Pinpoint the cell where the given text exists, returning its [X, Y] midpoint coordinate. 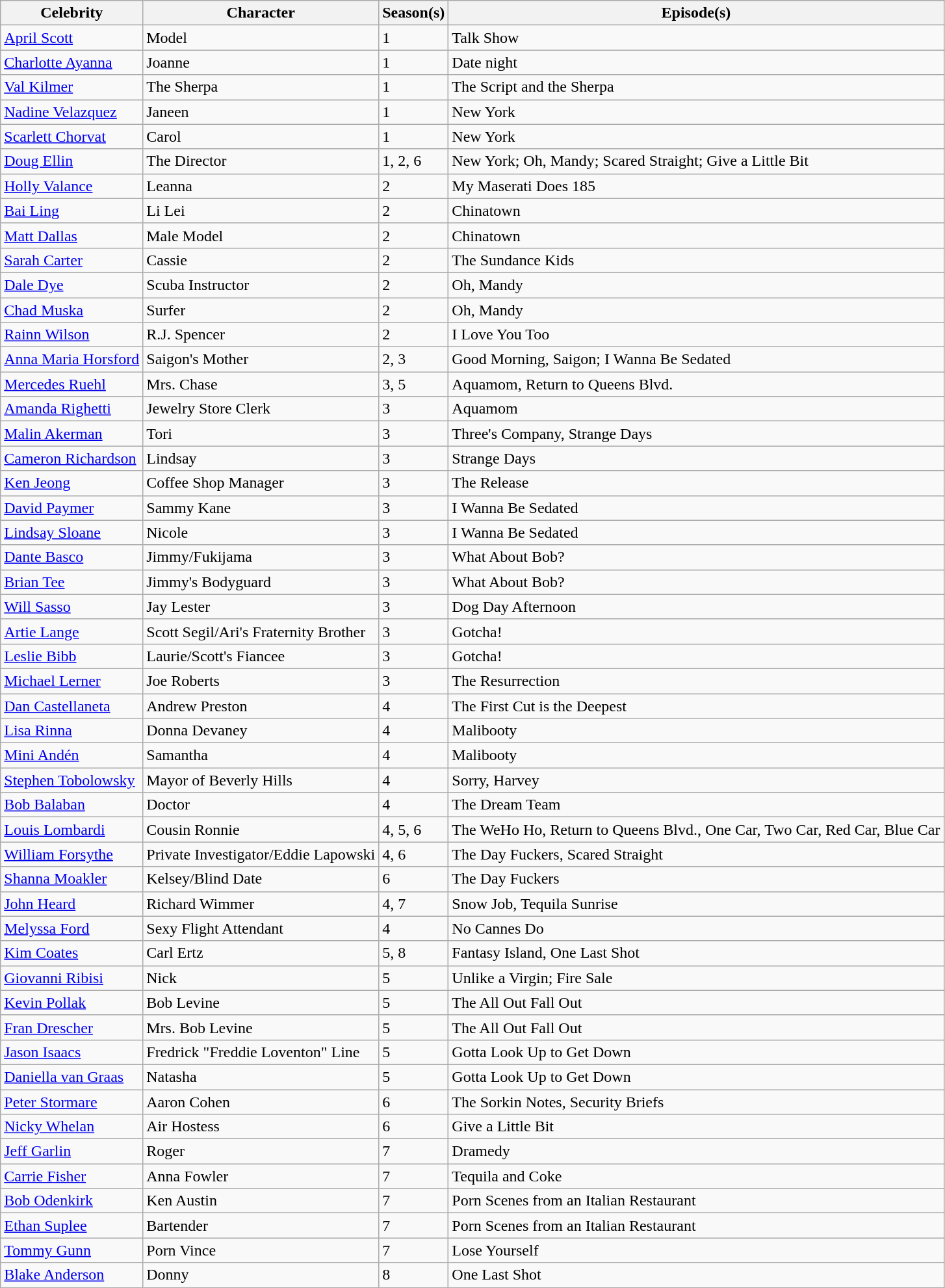
Scuba Instructor [261, 285]
Melyssa Ford [71, 928]
Jeff Garlin [71, 1151]
The Dream Team [696, 805]
Mayor of Beverly Hills [261, 780]
Li Lei [261, 211]
Shanna Moakler [71, 879]
Joe Roberts [261, 681]
Ken Austin [261, 1201]
Aquamom [696, 409]
Jewelry Store Clerk [261, 409]
Ethan Suplee [71, 1226]
Fran Drescher [71, 1027]
Kelsey/Blind Date [261, 879]
William Forsythe [71, 854]
Model [261, 38]
The First Cut is the Deepest [696, 705]
Good Morning, Saigon; I Wanna Be Sedated [696, 360]
My Maserati Does 185 [696, 186]
Chad Muska [71, 310]
Rainn Wilson [71, 335]
Bob Balaban [71, 805]
4, 6 [413, 854]
Leanna [261, 186]
Amanda Righetti [71, 409]
Sorry, Harvey [696, 780]
Sexy Flight Attendant [261, 928]
The Director [261, 161]
Fantasy Island, One Last Shot [696, 953]
Fredrick "Freddie Loventon" Line [261, 1052]
Dramedy [696, 1151]
Aaron Cohen [261, 1102]
No Cannes Do [696, 928]
Sarah Carter [71, 260]
Will Sasso [71, 607]
Male Model [261, 235]
Malin Akerman [71, 434]
Michael Lerner [71, 681]
Cameron Richardson [71, 458]
Dante Basco [71, 557]
Porn Vince [261, 1250]
The Sherpa [261, 87]
Tori [261, 434]
Andrew Preston [261, 705]
The Sundance Kids [696, 260]
The Release [696, 483]
Cassie [261, 260]
Joanne [261, 62]
Season(s) [413, 13]
Mini Andén [71, 756]
4, 5, 6 [413, 830]
One Last Shot [696, 1275]
Anna Maria Horsford [71, 360]
Donny [261, 1275]
Nicole [261, 532]
Unlike a Virgin; Fire Sale [696, 978]
The Sorkin Notes, Security Briefs [696, 1102]
The WeHo Ho, Return to Queens Blvd., One Car, Two Car, Red Car, Blue Car [696, 830]
Charlotte Ayanna [71, 62]
Dan Castellaneta [71, 705]
Stephen Tobolowsky [71, 780]
The Resurrection [696, 681]
Celebrity [71, 13]
Dog Day Afternoon [696, 607]
Bob Levine [261, 1003]
Give a Little Bit [696, 1127]
Cousin Ronnie [261, 830]
The Day Fuckers, Scared Straight [696, 854]
Three's Company, Strange Days [696, 434]
Lisa Rinna [71, 731]
Kim Coates [71, 953]
David Paymer [71, 508]
Donna Devaney [261, 731]
Talk Show [696, 38]
John Heard [71, 904]
Carrie Fisher [71, 1176]
Peter Stormare [71, 1102]
New York; Oh, Mandy; Scared Straight; Give a Little Bit [696, 161]
Carl Ertz [261, 953]
Character [261, 13]
Coffee Shop Manager [261, 483]
Daniella van Graas [71, 1077]
Doctor [261, 805]
Jay Lester [261, 607]
Bai Ling [71, 211]
Laurie/Scott's Fiancee [261, 656]
Scarlett Chorvat [71, 137]
Lindsay [261, 458]
1, 2, 6 [413, 161]
Tommy Gunn [71, 1250]
Natasha [261, 1077]
2, 3 [413, 360]
Nadine Velazquez [71, 112]
Private Investigator/Eddie Lapowski [261, 854]
Mrs. Bob Levine [261, 1027]
8 [413, 1275]
Mrs. Chase [261, 384]
Scott Segil/Ari's Fraternity Brother [261, 631]
Roger [261, 1151]
Sammy Kane [261, 508]
Carol [261, 137]
April Scott [71, 38]
Samantha [261, 756]
Lindsay Sloane [71, 532]
Date night [696, 62]
The Script and the Sherpa [696, 87]
R.J. Spencer [261, 335]
Jason Isaacs [71, 1052]
Nicky Whelan [71, 1127]
Ken Jeong [71, 483]
Mercedes Ruehl [71, 384]
Saigon's Mother [261, 360]
Tequila and Coke [696, 1176]
Strange Days [696, 458]
Bartender [261, 1226]
Brian Tee [71, 582]
Episode(s) [696, 13]
Dale Dye [71, 285]
Janeen [261, 112]
Doug Ellin [71, 161]
Snow Job, Tequila Sunrise [696, 904]
Blake Anderson [71, 1275]
Jimmy's Bodyguard [261, 582]
Val Kilmer [71, 87]
Lose Yourself [696, 1250]
Bob Odenkirk [71, 1201]
4, 7 [413, 904]
Anna Fowler [261, 1176]
Louis Lombardi [71, 830]
Holly Valance [71, 186]
Jimmy/Fukijama [261, 557]
Richard Wimmer [261, 904]
Artie Lange [71, 631]
Aquamom, Return to Queens Blvd. [696, 384]
I Love You Too [696, 335]
Air Hostess [261, 1127]
Surfer [261, 310]
Giovanni Ribisi [71, 978]
The Day Fuckers [696, 879]
Kevin Pollak [71, 1003]
5, 8 [413, 953]
3, 5 [413, 384]
Matt Dallas [71, 235]
Leslie Bibb [71, 656]
Nick [261, 978]
